Locate the cell with the specified text and output its (x, y) center coordinate. 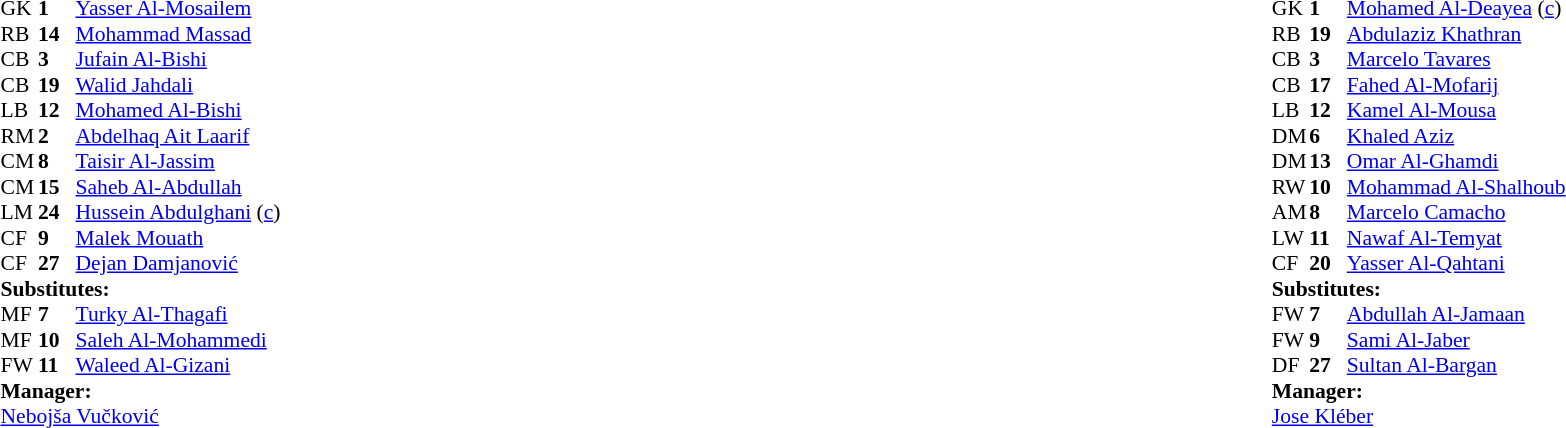
20 (1328, 263)
2 (57, 136)
Abdulaziz Khathran (1456, 34)
Malek Mouath (178, 238)
14 (57, 34)
6 (1328, 136)
DF (1291, 365)
Dejan Damjanović (178, 263)
Fahed Al-Mofarij (1456, 85)
24 (57, 213)
17 (1328, 85)
Sultan Al-Bargan (1456, 365)
Jufain Al-Bishi (178, 59)
Hussein Abdulghani (c) (178, 213)
Marcelo Camacho (1456, 213)
Mohammad Al-Shalhoub (1456, 187)
Taisir Al-Jassim (178, 161)
Khaled Aziz (1456, 136)
Abdullah Al-Jamaan (1456, 315)
Omar Al-Ghamdi (1456, 161)
Marcelo Tavares (1456, 59)
Mohamed Al-Bishi (178, 111)
Yasser Al-Qahtani (1456, 263)
AM (1291, 213)
Walid Jahdali (178, 85)
LM (19, 213)
Turky Al-Thagafi (178, 315)
Nawaf Al-Temyat (1456, 238)
Mohammad Massad (178, 34)
Kamel Al-Mousa (1456, 111)
Sami Al-Jaber (1456, 340)
RW (1291, 187)
15 (57, 187)
Saheb Al-Abdullah (178, 187)
Waleed Al-Gizani (178, 365)
13 (1328, 161)
Abdelhaq Ait Laarif (178, 136)
Saleh Al-Mohammedi (178, 340)
RM (19, 136)
LW (1291, 238)
